Determine the (X, Y) coordinate at the center of the cell enclosing the given text.  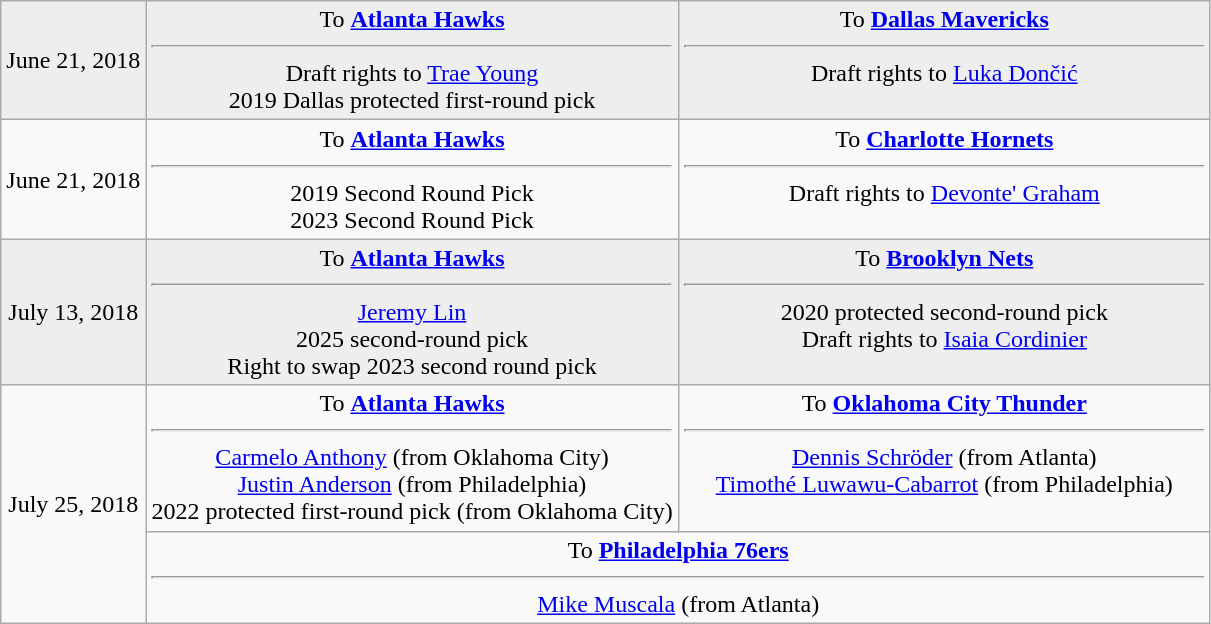
To Oklahoma City ThunderDennis Schröder (from Atlanta)Timothé Luwawu-Cabarrot (from Philadelphia) (944, 458)
To Atlanta HawksCarmelo Anthony (from Oklahoma City)Justin Anderson (from Philadelphia)2022 protected first-round pick (from Oklahoma City) (412, 458)
To Brooklyn Nets2020 protected second-round pickDraft rights to Isaia Cordinier (944, 312)
To Atlanta HawksDraft rights to Trae Young2019 Dallas protected first-round pick (412, 60)
To Atlanta HawksJeremy Lin2025 second-round pickRight to swap 2023 second round pick (412, 312)
July 25, 2018 (74, 504)
To Philadelphia 76ersMike Muscala (from Atlanta) (678, 577)
To Charlotte HornetsDraft rights to Devonte' Graham (944, 180)
To Atlanta Hawks2019 Second Round Pick2023 Second Round Pick (412, 180)
July 13, 2018 (74, 312)
To Dallas MavericksDraft rights to Luka Dončić (944, 60)
